Provide the (x, y) coordinate of the cell's center where the given text is located.  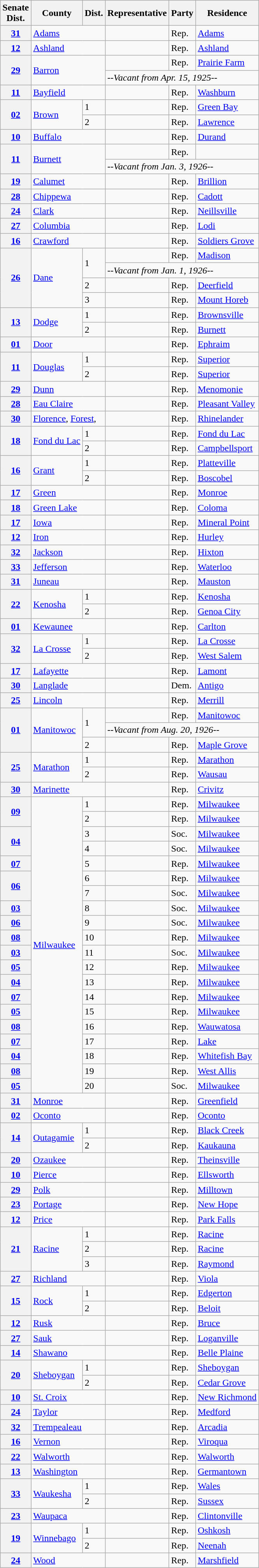
Ozaukee (68, 1160)
West Salem (227, 656)
Waukesha (57, 1494)
Sussex (227, 1501)
Jefferson (68, 567)
West Allis (227, 1071)
Lafayette (68, 670)
Dem. (182, 686)
Beloit (227, 1308)
Brown (57, 115)
Cadott (227, 196)
Lincoln (68, 700)
6 (94, 878)
8 (94, 908)
Edgerton (227, 1293)
Dist. (94, 13)
Medford (227, 1412)
Theinsville (227, 1160)
Marshfield (227, 1560)
County (57, 13)
Brownsville (227, 315)
Door (68, 344)
Juneau (68, 582)
Ephraim (227, 344)
Wausau (227, 774)
Lamont (227, 670)
Hixton (227, 552)
Brillion (227, 181)
Raymond (227, 1264)
Cedar Grove (227, 1383)
Campbellsport (227, 448)
Eau Claire (68, 404)
4 (94, 848)
Clintonville (227, 1516)
Genoa City (227, 611)
Pierce (68, 1175)
Barron (68, 70)
Whitefish Bay (227, 1056)
Green Bay (227, 107)
Lodi (227, 226)
Neenah (227, 1545)
Pleasant Valley (227, 404)
Kaukauna (227, 1145)
Loganville (227, 1338)
Greenfield (227, 1101)
Boscobel (227, 478)
7 (94, 893)
Sauk (68, 1338)
Hurley (227, 537)
Rhinelander (227, 418)
Durand (227, 137)
New Richmond (227, 1397)
Menomonie (227, 389)
Clark (68, 211)
Polk (68, 1190)
St. Croix (68, 1397)
--Vacant from Jan. 1, 1926-- (182, 270)
Dodge (57, 322)
Richland (68, 1279)
Columbia (68, 226)
Iron (68, 537)
Viroqua (227, 1442)
Arcadia (227, 1427)
Winnebago (57, 1538)
09 (16, 811)
Wales (227, 1486)
Antigo (227, 686)
Trempealeau (68, 1427)
Portage (68, 1205)
Waterloo (227, 567)
Oshkosh (227, 1531)
Crivitz (227, 789)
Belle Plaine (227, 1353)
Maple Grove (227, 745)
Vernon (68, 1442)
Chippewa (68, 196)
Dane (57, 278)
Residence (227, 13)
Rusk (68, 1323)
Florence, Forest, (68, 418)
Crawford (68, 241)
Park Falls (227, 1219)
Washburn (227, 92)
26 (16, 278)
Carlton (227, 626)
Dunn (68, 389)
Buffalo (68, 137)
Deerfield (227, 285)
Washington (68, 1471)
Grant (57, 471)
Ellsworth (227, 1175)
Iowa (68, 522)
Kewaunee (68, 626)
Merrill (227, 700)
9 (94, 923)
Outagamie (57, 1138)
Taylor (68, 1412)
5 (94, 863)
Wauwatosa (227, 1027)
Green Lake (68, 508)
Germantown (227, 1471)
--Vacant from Apr. 15, 1925-- (182, 78)
Madison (227, 256)
Bayfield (68, 92)
Coloma (227, 508)
Mauston (227, 582)
Marinette (68, 789)
21 (16, 1249)
Lawrence (227, 122)
Milltown (227, 1190)
Jackson (68, 552)
Calumet (68, 181)
Shawano (68, 1353)
Soldiers Grove (227, 241)
Black Creek (227, 1130)
Mount Horeb (227, 300)
Rock (57, 1301)
Langlade (68, 686)
--Vacant from Jan. 3, 1926-- (182, 166)
Prairie Farm (227, 63)
Viola (227, 1279)
Platteville (227, 463)
Party (182, 13)
--Vacant from Aug. 20, 1926-- (182, 730)
Representative (137, 13)
Lake (227, 1041)
Mineral Point (227, 522)
Green (68, 493)
SenateDist. (16, 13)
Neillsville (227, 211)
Price (68, 1219)
Douglas (57, 367)
Bruce (227, 1323)
Waupaca (68, 1516)
New Hope (227, 1205)
Wood (68, 1560)
